Determine the [X, Y] coordinate at the center of the cell enclosing the given text.  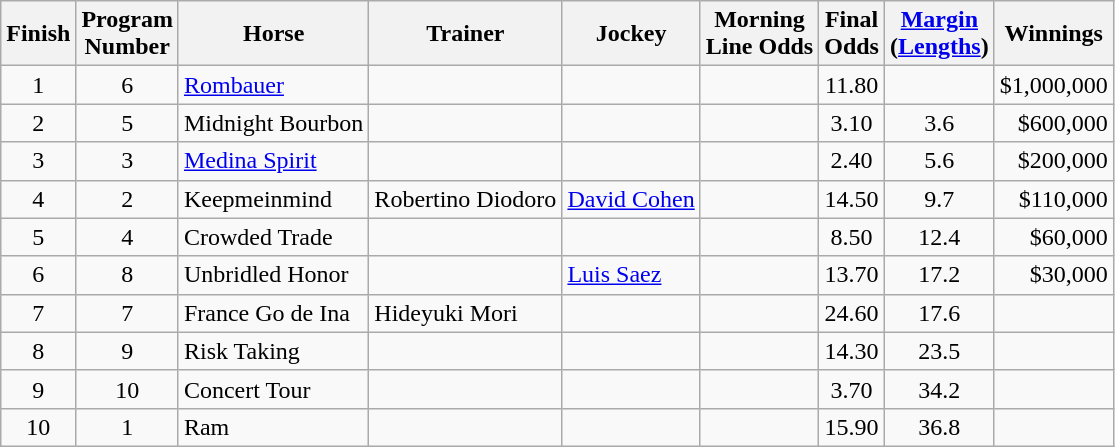
12.4 [939, 237]
Trainer [466, 34]
France Go de Ina [273, 313]
14.30 [852, 351]
$600,000 [1054, 123]
Midnight Bourbon [273, 123]
$30,000 [1054, 275]
Finish [38, 34]
$1,000,000 [1054, 85]
Crowded Trade [273, 237]
15.90 [852, 427]
5.6 [939, 161]
$110,000 [1054, 199]
Horse [273, 34]
Ram [273, 427]
23.5 [939, 351]
13.70 [852, 275]
14.50 [852, 199]
Unbridled Honor [273, 275]
Robertino Diodoro [466, 199]
17.6 [939, 313]
3.10 [852, 123]
Hideyuki Mori [466, 313]
Concert Tour [273, 389]
8.50 [852, 237]
David Cohen [631, 199]
17.2 [939, 275]
$200,000 [1054, 161]
Keepmeinmind [273, 199]
Risk Taking [273, 351]
3.6 [939, 123]
Luis Saez [631, 275]
34.2 [939, 389]
FinalOdds [852, 34]
11.80 [852, 85]
Margin(Lengths) [939, 34]
Jockey [631, 34]
9.7 [939, 199]
Rombauer [273, 85]
$60,000 [1054, 237]
24.60 [852, 313]
3.70 [852, 389]
ProgramNumber [128, 34]
Winnings [1054, 34]
Medina Spirit [273, 161]
2.40 [852, 161]
MorningLine Odds [759, 34]
36.8 [939, 427]
